Return the [X, Y] coordinate for the center point of the cell that contains the specified text.  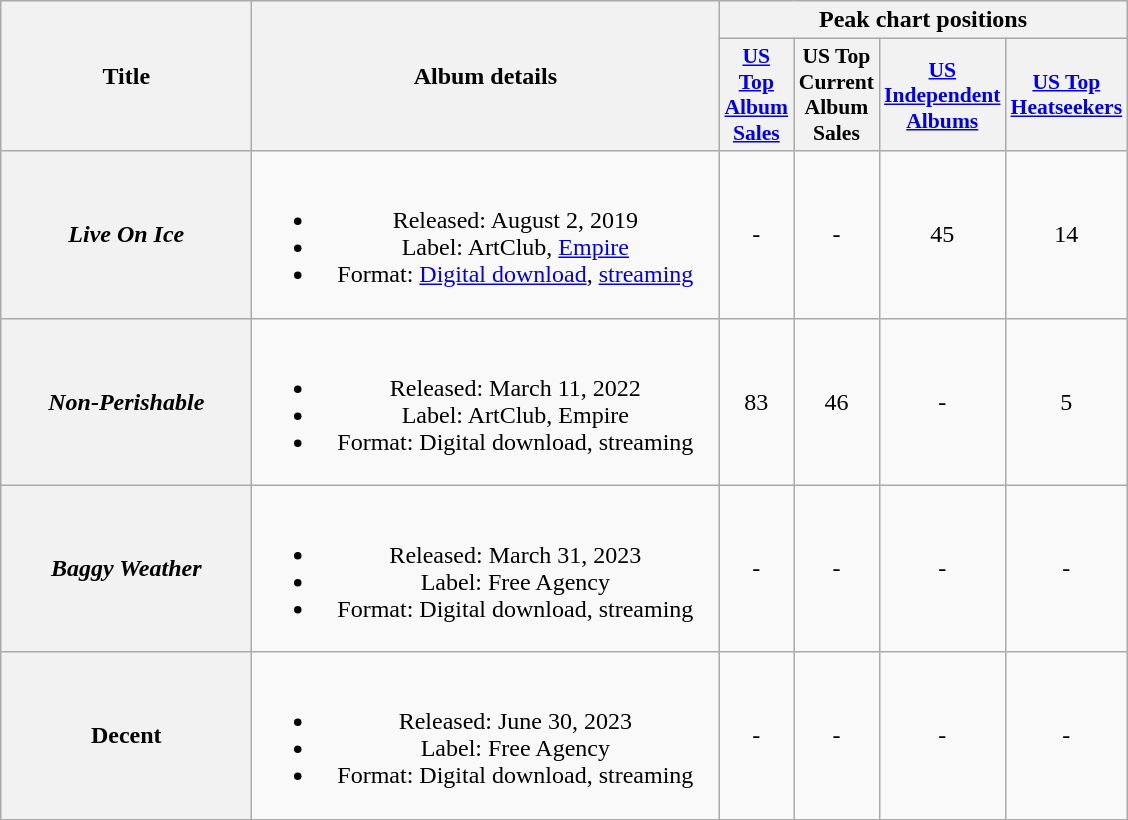
US Top Current Album Sales [836, 95]
Released: June 30, 2023Label: Free AgencyFormat: Digital download, streaming [486, 736]
Non-Perishable [126, 402]
Peak chart positions [923, 20]
5 [1067, 402]
US Top Heatseekers [1067, 95]
Baggy Weather [126, 568]
US Top Album Sales [756, 95]
83 [756, 402]
Title [126, 76]
US Independent Albums [942, 95]
Decent [126, 736]
46 [836, 402]
Released: March 31, 2023Label: Free AgencyFormat: Digital download, streaming [486, 568]
Released: March 11, 2022Label: ArtClub, EmpireFormat: Digital download, streaming [486, 402]
Live On Ice [126, 234]
14 [1067, 234]
Released: August 2, 2019Label: ArtClub, EmpireFormat: Digital download, streaming [486, 234]
Album details [486, 76]
45 [942, 234]
